Determine the [X, Y] coordinate at the center of the cell enclosing the given text.  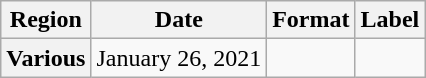
January 26, 2021 [179, 58]
Date [179, 20]
Various [46, 58]
Region [46, 20]
Format [311, 20]
Label [390, 20]
